Return [X, Y] of the center of cell containing provided text 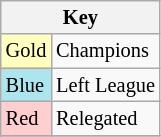
Left League [106, 85]
Champions [106, 51]
Blue [26, 85]
Red [26, 118]
Relegated [106, 118]
Gold [26, 51]
Key [80, 17]
